Provide the (x, y) coordinate of the cell's center where the given text is located.  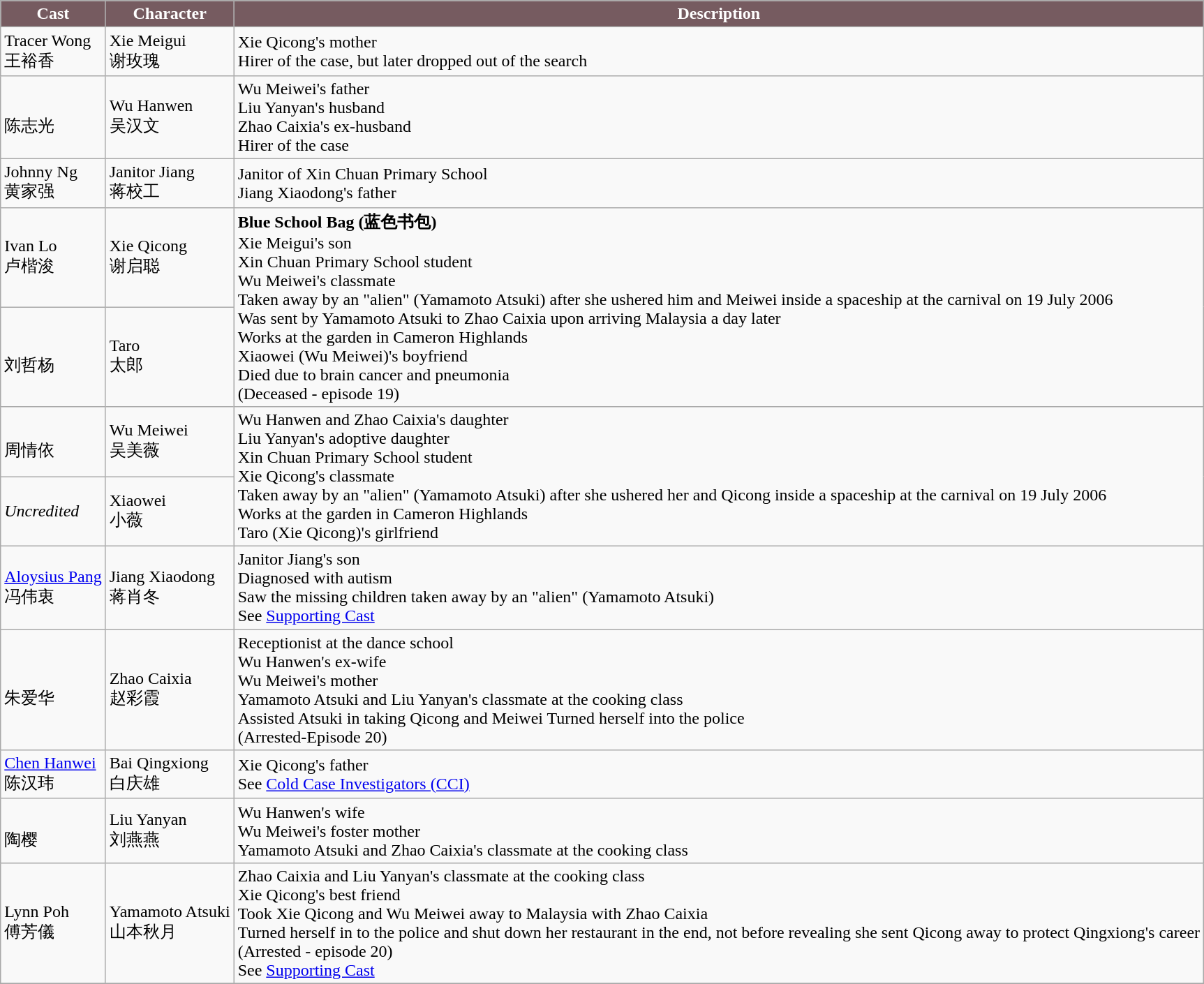
Lynn Poh 傅芳儀 (53, 923)
Jiang Xiaodong 蒋肖冬 (170, 588)
Wu Meiwei's father Liu Yanyan's husband Zhao Caixia's ex-husband Hirer of the case (719, 117)
Xiaowei 小薇 (170, 512)
周情依 (53, 442)
Aloysius Pang 冯伟衷 (53, 588)
Wu Hanwen 吴汉文 (170, 117)
Ivan Lo 卢楷浚 (53, 257)
Cast (53, 14)
Janitor Jiang 蒋校工 (170, 183)
Johnny Ng 黄家强 (53, 183)
Uncredited (53, 512)
Janitor Jiang's son Diagnosed with autism Saw the missing children taken away by an "alien" (Yamamoto Atsuki) See Supporting Cast (719, 588)
Liu Yanyan 刘燕燕 (170, 830)
Xie Qicong's father See Cold Case Investigators (CCI) (719, 775)
Xie Qicong's mother Hirer of the case, but later dropped out of the search (719, 52)
Wu Meiwei 吴美薇 (170, 442)
Tracer Wong 王裕香 (53, 52)
Description (719, 14)
Character (170, 14)
Xie Meigui 谢玫瑰 (170, 52)
陈志光 (53, 117)
Xie Qicong 谢启聪 (170, 257)
Janitor of Xin Chuan Primary School Jiang Xiaodong's father (719, 183)
Chen Hanwei 陈汉玮 (53, 775)
朱爱华 (53, 689)
Bai Qingxiong 白庆雄 (170, 775)
Yamamoto Atsuki 山本秋月 (170, 923)
Wu Hanwen's wife Wu Meiwei's foster mother Yamamoto Atsuki and Zhao Caixia's classmate at the cooking class (719, 830)
Taro 太郎 (170, 357)
刘哲杨 (53, 357)
陶樱 (53, 830)
Zhao Caixia 赵彩霞 (170, 689)
